Identify which cell holds the provided text, then report its (x, y) central coordinate. 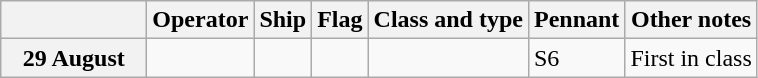
29 August (74, 58)
First in class (691, 58)
Class and type (448, 20)
Flag (340, 20)
Ship (283, 20)
Pennant (576, 20)
S6 (576, 58)
Operator (200, 20)
Other notes (691, 20)
